Locate the cell with the specified text and output its (X, Y) center coordinate. 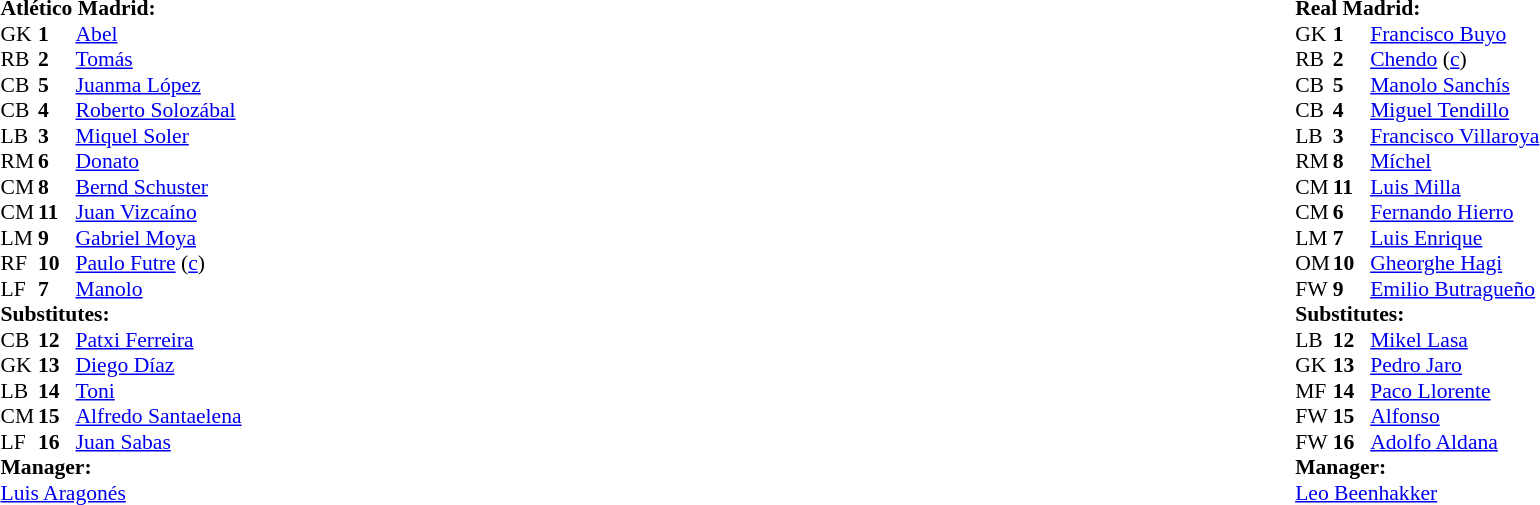
Paulo Futre (c) (159, 263)
Alfredo Santaelena (159, 417)
Miquel Soler (159, 136)
Manolo Sanchís (1454, 85)
Gabriel Moya (159, 238)
Mikel Lasa (1454, 340)
Fernando Hierro (1454, 213)
Patxi Ferreira (159, 340)
Manolo (159, 289)
Adolfo Aldana (1454, 442)
Francisco Villaroya (1454, 136)
Diego Díaz (159, 365)
MF (1314, 391)
Luis Milla (1454, 187)
Chendo (c) (1454, 59)
Gheorghe Hagi (1454, 263)
Abel (159, 34)
Francisco Buyo (1454, 34)
Juanma López (159, 85)
Donato (159, 161)
Pedro Jaro (1454, 365)
Juan Vizcaíno (159, 213)
Tomás (159, 59)
OM (1314, 263)
RF (19, 263)
Roberto Solozábal (159, 111)
Míchel (1454, 161)
Paco Llorente (1454, 391)
Miguel Tendillo (1454, 111)
Emilio Butragueño (1454, 289)
Toni (159, 391)
Bernd Schuster (159, 187)
Juan Sabas (159, 442)
Alfonso (1454, 417)
Luis Enrique (1454, 238)
